Extract the (X, Y) coordinate from the center of the cell holding the provided text.  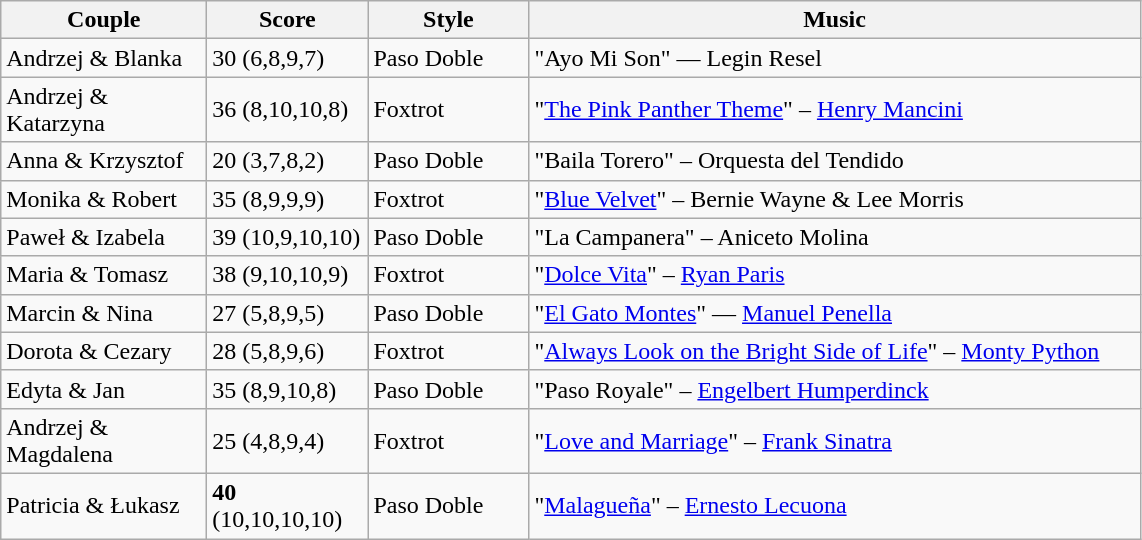
"Always Look on the Bright Side of Life" – Monty Python (834, 351)
35 (8,9,9,9) (288, 199)
Monika & Robert (104, 199)
"Ayo Mi Son" — Legin Resel (834, 58)
39 (10,9,10,10) (288, 237)
Andrzej & Blanka (104, 58)
"Baila Torero" – Orquesta del Tendido (834, 161)
"Malagueña" – Ernesto Lecuona (834, 506)
Maria & Tomasz (104, 275)
35 (8,9,10,8) (288, 389)
27 (5,8,9,5) (288, 313)
Andrzej & Katarzyna (104, 110)
40 (10,10,10,10) (288, 506)
"Paso Royale" – Engelbert Humperdinck (834, 389)
Style (448, 20)
Marcin & Nina (104, 313)
Edyta & Jan (104, 389)
Dorota & Cezary (104, 351)
38 (9,10,10,9) (288, 275)
"Dolce Vita" – Ryan Paris (834, 275)
28 (5,8,9,6) (288, 351)
"El Gato Montes" — Manuel Penella (834, 313)
20 (3,7,8,2) (288, 161)
Anna & Krzysztof (104, 161)
"Love and Marriage" – Frank Sinatra (834, 440)
Paweł & Izabela (104, 237)
"Blue Velvet" – Bernie Wayne & Lee Morris (834, 199)
Couple (104, 20)
Music (834, 20)
"La Campanera" – Aniceto Molina (834, 237)
"The Pink Panther Theme" – Henry Mancini (834, 110)
Patricia & Łukasz (104, 506)
Score (288, 20)
30 (6,8,9,7) (288, 58)
Andrzej & Magdalena (104, 440)
36 (8,10,10,8) (288, 110)
25 (4,8,9,4) (288, 440)
